Find where the given text appears and provide that cell's center as (x, y) coordinate. 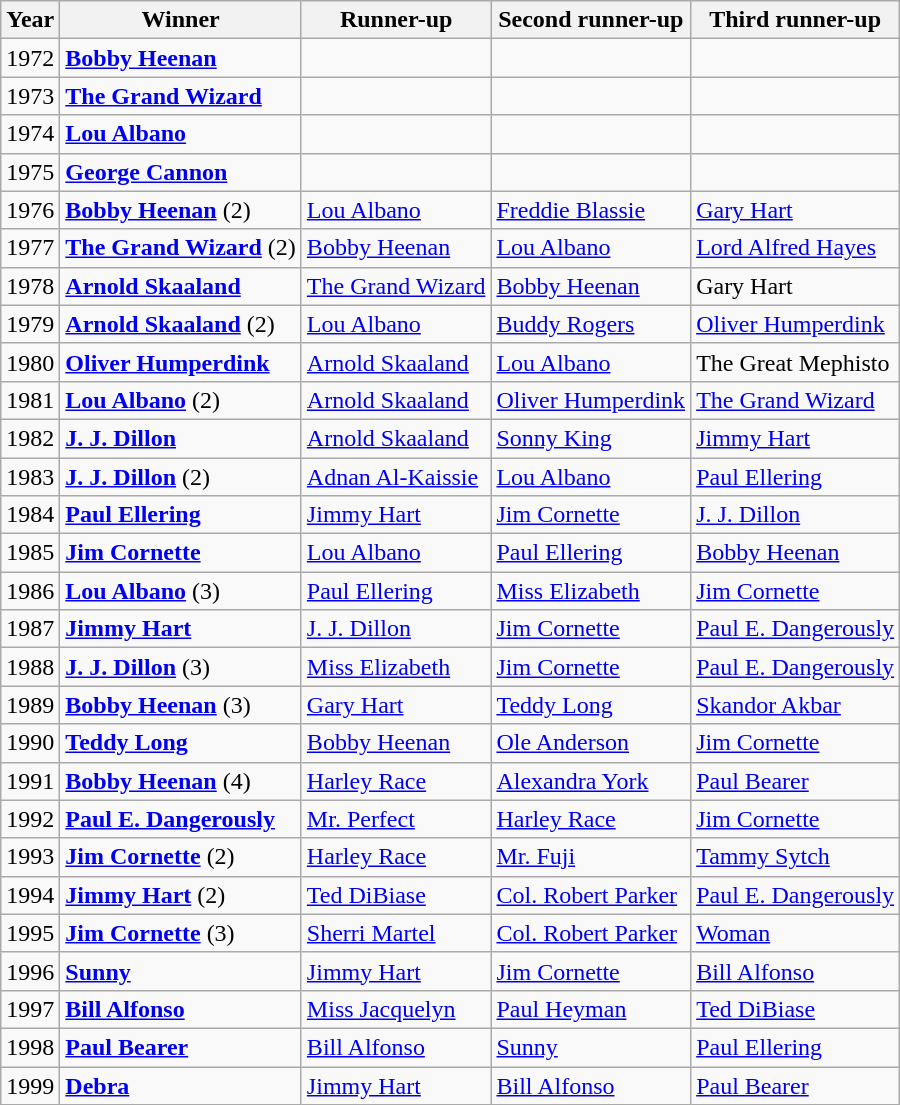
Buddy Rogers (591, 324)
Lord Alfred Hayes (796, 248)
Runner-up (396, 20)
1997 (30, 1009)
1987 (30, 629)
Paul Heyman (591, 1009)
Mr. Perfect (396, 819)
1986 (30, 591)
1981 (30, 400)
Second runner-up (591, 20)
1982 (30, 438)
Bobby Heenan (4) (181, 781)
Jim Cornette (3) (181, 933)
1975 (30, 172)
The Great Mephisto (796, 362)
1985 (30, 553)
George Cannon (181, 172)
Jimmy Hart (2) (181, 895)
Alexandra York (591, 781)
Tammy Sytch (796, 857)
Year (30, 20)
1972 (30, 58)
Third runner-up (796, 20)
Woman (796, 933)
Mr. Fuji (591, 857)
1991 (30, 781)
1990 (30, 743)
1977 (30, 248)
Lou Albano (3) (181, 591)
Miss Jacquelyn (396, 1009)
1989 (30, 705)
J. J. Dillon (2) (181, 477)
Arnold Skaaland (2) (181, 324)
Winner (181, 20)
Ole Anderson (591, 743)
Debra (181, 1085)
Sherri Martel (396, 933)
1984 (30, 515)
Adnan Al-Kaissie (396, 477)
1980 (30, 362)
Sonny King (591, 438)
1979 (30, 324)
1976 (30, 210)
J. J. Dillon (3) (181, 667)
1988 (30, 667)
1998 (30, 1047)
1992 (30, 819)
1994 (30, 895)
1973 (30, 96)
Bobby Heenan (3) (181, 705)
The Grand Wizard (2) (181, 248)
Bobby Heenan (2) (181, 210)
Freddie Blassie (591, 210)
1978 (30, 286)
Skandor Akbar (796, 705)
1995 (30, 933)
1974 (30, 134)
Lou Albano (2) (181, 400)
1999 (30, 1085)
Jim Cornette (2) (181, 857)
1983 (30, 477)
1996 (30, 971)
1993 (30, 857)
